Detect which cell encompasses the target text, then output its (X, Y) center coordinate. 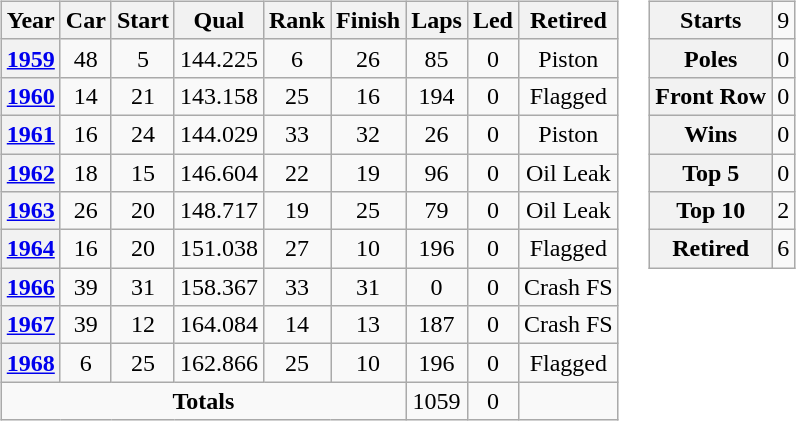
148.717 (218, 211)
Laps (437, 20)
18 (86, 173)
158.367 (218, 287)
21 (142, 96)
Led (492, 20)
1963 (30, 211)
Start (142, 20)
Finish (368, 20)
15 (142, 173)
5 (142, 58)
1961 (30, 134)
12 (142, 325)
Qual (218, 20)
Wins (711, 134)
162.866 (218, 363)
Totals (203, 401)
2 (784, 211)
Poles (711, 58)
1959 (30, 58)
144.225 (218, 58)
1962 (30, 173)
27 (296, 249)
151.038 (218, 249)
22 (296, 173)
1059 (437, 401)
194 (437, 96)
1960 (30, 96)
Starts (711, 20)
48 (86, 58)
Year (30, 20)
85 (437, 58)
24 (142, 134)
Front Row (711, 96)
1968 (30, 363)
Top 5 (711, 173)
13 (368, 325)
96 (437, 173)
9 (784, 20)
32 (368, 134)
1964 (30, 249)
1967 (30, 325)
Car (86, 20)
187 (437, 325)
1966 (30, 287)
Rank (296, 20)
144.029 (218, 134)
146.604 (218, 173)
79 (437, 211)
143.158 (218, 96)
Top 10 (711, 211)
164.084 (218, 325)
